From the cell containing the given text, extract its center point as (x, y) coordinate. 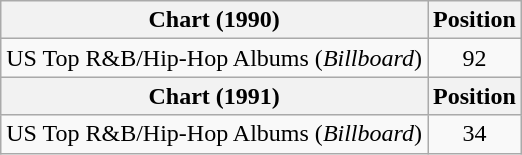
34 (475, 134)
Chart (1990) (214, 20)
92 (475, 58)
Chart (1991) (214, 96)
